Extract the (x, y) coordinate from the center of the cell holding the provided text.  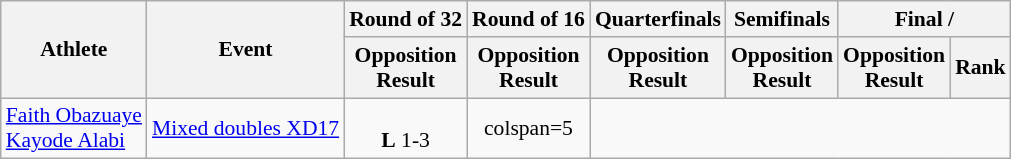
Semifinals (782, 19)
Athlete (74, 50)
Event (246, 50)
Rank (980, 68)
Quarterfinals (658, 19)
Mixed doubles XD17 (246, 128)
Round of 32 (406, 19)
colspan=5 (528, 128)
L 1-3 (406, 128)
Round of 16 (528, 19)
Faith ObazuayeKayode Alabi (74, 128)
Final / (924, 19)
